Identify which cell holds the provided text, then report its [x, y] central coordinate. 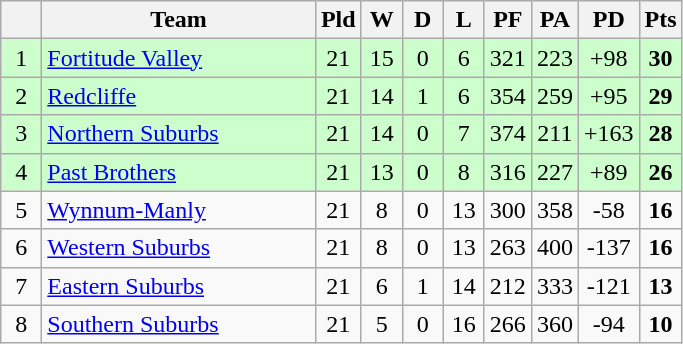
300 [508, 210]
Northern Suburbs [179, 134]
PD [608, 20]
333 [554, 286]
+89 [608, 172]
Pts [660, 20]
30 [660, 58]
29 [660, 96]
Team [179, 20]
360 [554, 324]
-137 [608, 248]
4 [22, 172]
Wynnum-Manly [179, 210]
354 [508, 96]
374 [508, 134]
Pld [338, 20]
211 [554, 134]
Past Brothers [179, 172]
10 [660, 324]
+98 [608, 58]
Redcliffe [179, 96]
Fortitude Valley [179, 58]
400 [554, 248]
223 [554, 58]
227 [554, 172]
Southern Suburbs [179, 324]
Eastern Suburbs [179, 286]
W [382, 20]
-58 [608, 210]
PF [508, 20]
L [464, 20]
+163 [608, 134]
321 [508, 58]
259 [554, 96]
3 [22, 134]
-121 [608, 286]
28 [660, 134]
212 [508, 286]
316 [508, 172]
PA [554, 20]
2 [22, 96]
266 [508, 324]
D [422, 20]
358 [554, 210]
263 [508, 248]
26 [660, 172]
+95 [608, 96]
Western Suburbs [179, 248]
15 [382, 58]
-94 [608, 324]
